Capture the cell that displays the provided text and extract its (x, y) central coordinate. 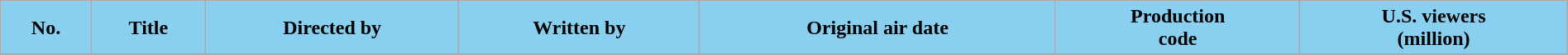
U.S. viewers(million) (1434, 28)
No. (46, 28)
Title (148, 28)
Written by (579, 28)
Directed by (332, 28)
Original air date (878, 28)
Productioncode (1178, 28)
